Pinpoint the cell where the given text exists, returning its (X, Y) midpoint coordinate. 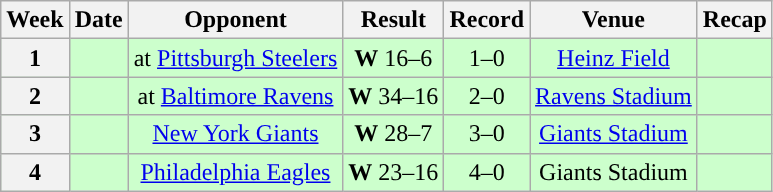
4–0 (487, 172)
Date (98, 20)
2 (35, 96)
Result (394, 20)
1–0 (487, 58)
Opponent (236, 20)
Heinz Field (614, 58)
Venue (614, 20)
Recap (734, 20)
W 16–6 (394, 58)
Record (487, 20)
W 28–7 (394, 134)
W 23–16 (394, 172)
W 34–16 (394, 96)
at Baltimore Ravens (236, 96)
Ravens Stadium (614, 96)
2–0 (487, 96)
New York Giants (236, 134)
at Pittsburgh Steelers (236, 58)
4 (35, 172)
1 (35, 58)
3–0 (487, 134)
Philadelphia Eagles (236, 172)
Week (35, 20)
3 (35, 134)
